Identify which cell holds the provided text, then report its (X, Y) central coordinate. 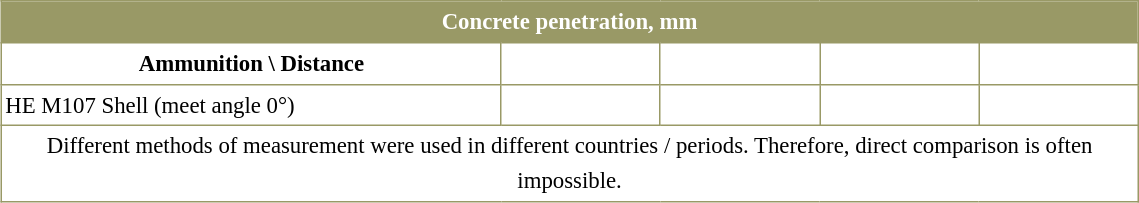
Concrete penetration, mm (570, 22)
HE M107 Shell (meet angle 0°) (252, 105)
Different methods of measurement were used in different countries / periods. Therefore, direct comparison is often impossible. (570, 164)
Ammunition \ Distance (252, 63)
